From the cell containing the given text, extract its center point as [X, Y] coordinate. 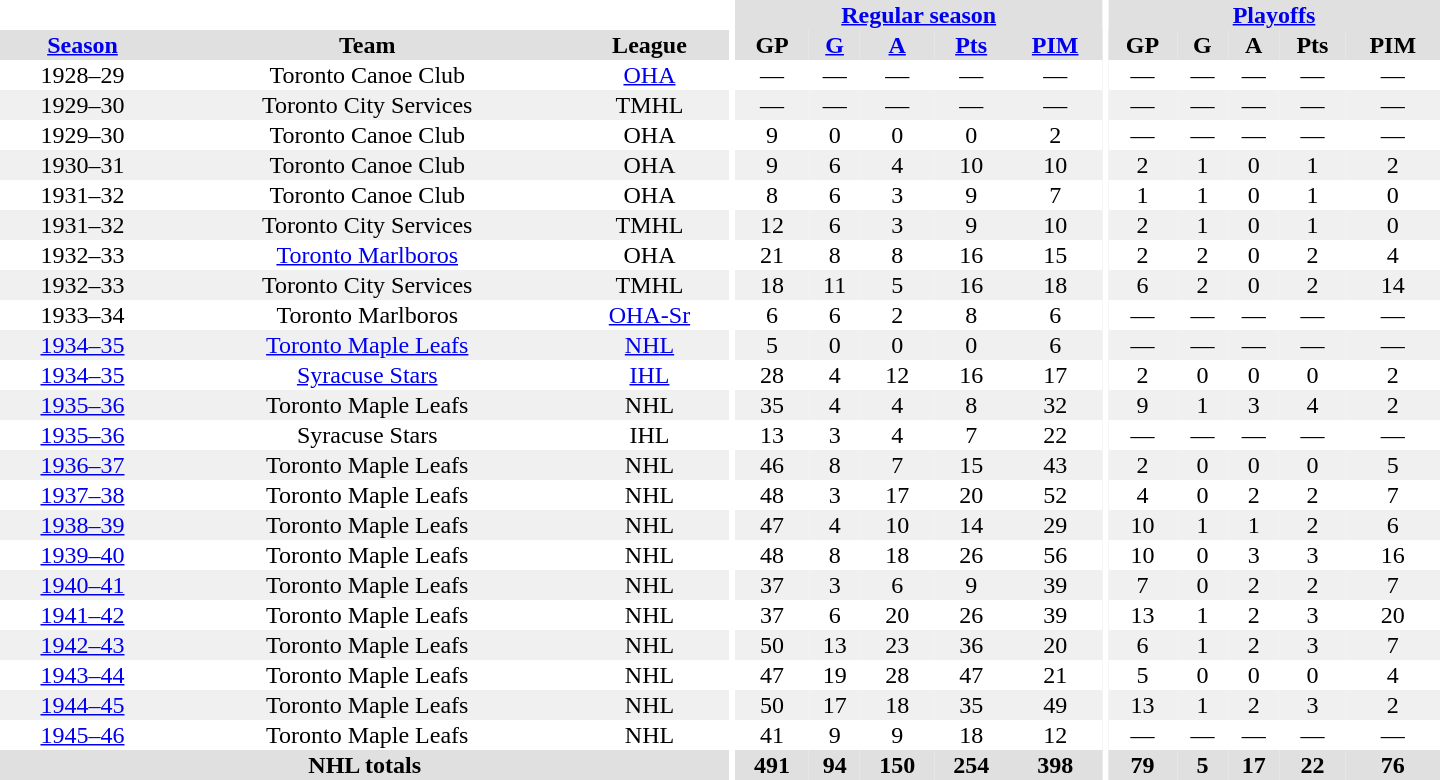
49 [1055, 705]
1933–34 [82, 315]
Team [368, 45]
32 [1055, 405]
41 [772, 735]
1939–40 [82, 555]
1936–37 [82, 465]
1941–42 [82, 615]
76 [1393, 765]
56 [1055, 555]
43 [1055, 465]
Regular season [918, 15]
1937–38 [82, 495]
Playoffs [1274, 15]
79 [1142, 765]
52 [1055, 495]
46 [772, 465]
1945–46 [82, 735]
League [650, 45]
OHA-Sr [650, 315]
36 [971, 645]
1944–45 [82, 705]
Season [82, 45]
11 [834, 285]
29 [1055, 525]
254 [971, 765]
23 [897, 645]
1942–43 [82, 645]
1938–39 [82, 525]
94 [834, 765]
491 [772, 765]
1940–41 [82, 585]
19 [834, 675]
1930–31 [82, 165]
1943–44 [82, 675]
150 [897, 765]
1928–29 [82, 75]
398 [1055, 765]
NHL totals [364, 765]
